Locate the cell with the specified text and output its [x, y] center coordinate. 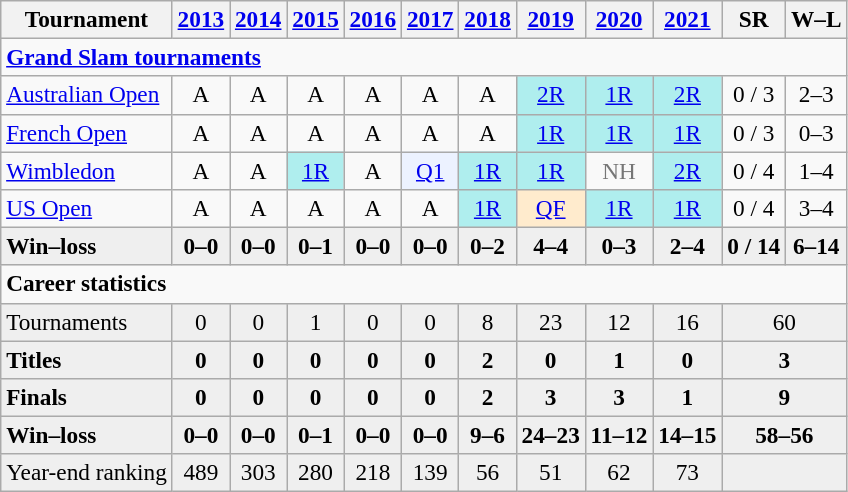
Grand Slam tournaments [424, 57]
73 [688, 473]
0–2 [488, 246]
French Open [86, 133]
12 [619, 322]
60 [784, 322]
2016 [372, 19]
SR [754, 19]
51 [550, 473]
Tournament [86, 19]
9–6 [488, 435]
1–4 [816, 170]
218 [372, 473]
Career statistics [424, 284]
2020 [619, 19]
US Open [86, 208]
Year-end ranking [86, 473]
QF [550, 208]
2019 [550, 19]
56 [488, 473]
9 [784, 397]
24–23 [550, 435]
W–L [816, 19]
16 [688, 322]
2015 [316, 19]
2–4 [688, 246]
Finals [86, 397]
2018 [488, 19]
2014 [258, 19]
11–12 [619, 435]
NH [619, 170]
Wimbledon [86, 170]
Australian Open [86, 95]
Titles [86, 359]
489 [200, 473]
0 / 14 [754, 246]
3–4 [816, 208]
4–4 [550, 246]
14–15 [688, 435]
2013 [200, 19]
Q1 [430, 170]
58–56 [784, 435]
Tournaments [86, 322]
62 [619, 473]
2017 [430, 19]
8 [488, 322]
6–14 [816, 246]
139 [430, 473]
2–3 [816, 95]
303 [258, 473]
23 [550, 322]
280 [316, 473]
2021 [688, 19]
